Identify which cell holds the provided text, then report its (X, Y) central coordinate. 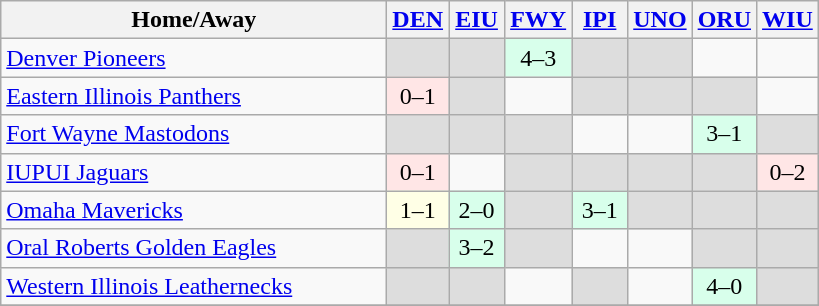
Denver Pioneers (194, 58)
0–2 (788, 172)
Oral Roberts Golden Eagles (194, 248)
Eastern Illinois Panthers (194, 96)
UNO (660, 20)
EIU (477, 20)
IPI (600, 20)
DEN (418, 20)
Home/Away (194, 20)
4–0 (724, 286)
IUPUI Jaguars (194, 172)
Fort Wayne Mastodons (194, 134)
2–0 (477, 210)
FWY (538, 20)
3–2 (477, 248)
Western Illinois Leathernecks (194, 286)
Omaha Mavericks (194, 210)
1–1 (418, 210)
4–3 (538, 58)
WIU (788, 20)
ORU (724, 20)
